Return the [X, Y] coordinate for the center point of the cell that contains the specified text.  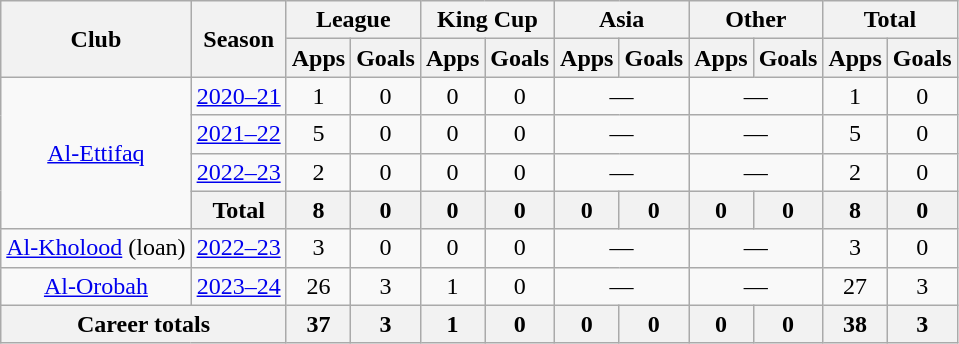
2020–21 [238, 96]
Other [756, 20]
League [353, 20]
Asia [622, 20]
37 [318, 324]
Club [96, 39]
38 [855, 324]
Career totals [144, 324]
King Cup [487, 20]
Season [238, 39]
Al-Ettifaq [96, 153]
Al-Kholood (loan) [96, 248]
2021–22 [238, 134]
Al-Orobah [96, 286]
27 [855, 286]
2023–24 [238, 286]
26 [318, 286]
